Determine the (x, y) coordinate at the center of the cell enclosing the given text.  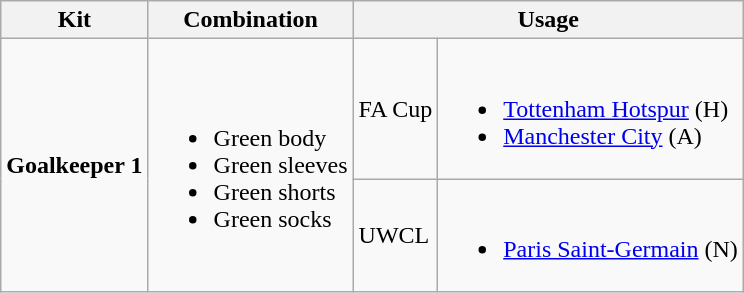
Goalkeeper 1 (74, 166)
Kit (74, 20)
Tottenham Hotspur (H)Manchester City (A) (591, 109)
Paris Saint-Germain (N) (591, 236)
UWCL (396, 236)
FA Cup (396, 109)
Green bodyGreen sleevesGreen shortsGreen socks (250, 166)
Combination (250, 20)
Usage (548, 20)
